Return the [X, Y] coordinate for the center point of the cell that contains the specified text.  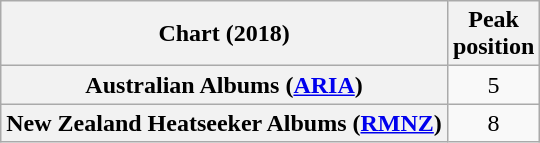
Chart (2018) [224, 34]
New Zealand Heatseeker Albums (RMNZ) [224, 123]
Peak position [493, 34]
5 [493, 85]
8 [493, 123]
Australian Albums (ARIA) [224, 85]
